From the cell containing the given text, extract its center point as (X, Y) coordinate. 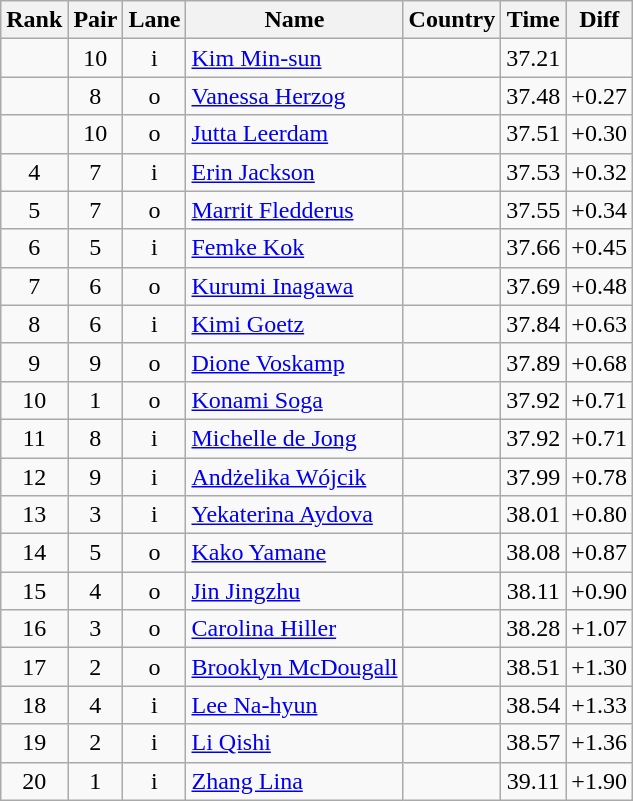
37.99 (534, 477)
Pair (96, 20)
Time (534, 20)
+1.36 (600, 743)
15 (34, 591)
Name (294, 20)
Rank (34, 20)
Vanessa Herzog (294, 96)
37.89 (534, 362)
Yekaterina Aydova (294, 515)
Zhang Lina (294, 781)
Andżelika Wójcik (294, 477)
Diff (600, 20)
38.57 (534, 743)
+0.45 (600, 248)
+0.34 (600, 210)
37.51 (534, 134)
Kako Yamane (294, 553)
Jin Jingzhu (294, 591)
11 (34, 438)
38.08 (534, 553)
37.84 (534, 324)
+1.07 (600, 629)
Kimi Goetz (294, 324)
37.55 (534, 210)
Kim Min-sun (294, 58)
Country (452, 20)
38.51 (534, 667)
Lane (154, 20)
Femke Kok (294, 248)
Lee Na-hyun (294, 705)
13 (34, 515)
Brooklyn McDougall (294, 667)
37.48 (534, 96)
+0.30 (600, 134)
Michelle de Jong (294, 438)
16 (34, 629)
38.54 (534, 705)
Carolina Hiller (294, 629)
+0.87 (600, 553)
+0.78 (600, 477)
+0.32 (600, 172)
18 (34, 705)
Konami Soga (294, 400)
37.66 (534, 248)
+0.48 (600, 286)
38.28 (534, 629)
Erin Jackson (294, 172)
+1.30 (600, 667)
+0.80 (600, 515)
+1.90 (600, 781)
Dione Voskamp (294, 362)
+0.68 (600, 362)
+0.63 (600, 324)
17 (34, 667)
37.21 (534, 58)
39.11 (534, 781)
Kurumi Inagawa (294, 286)
37.53 (534, 172)
12 (34, 477)
Jutta Leerdam (294, 134)
+1.33 (600, 705)
19 (34, 743)
Marrit Fledderus (294, 210)
20 (34, 781)
Li Qishi (294, 743)
14 (34, 553)
+0.90 (600, 591)
38.01 (534, 515)
38.11 (534, 591)
37.69 (534, 286)
+0.27 (600, 96)
